For the text-containing cell, return its midpoint in [x, y] coordinate format. 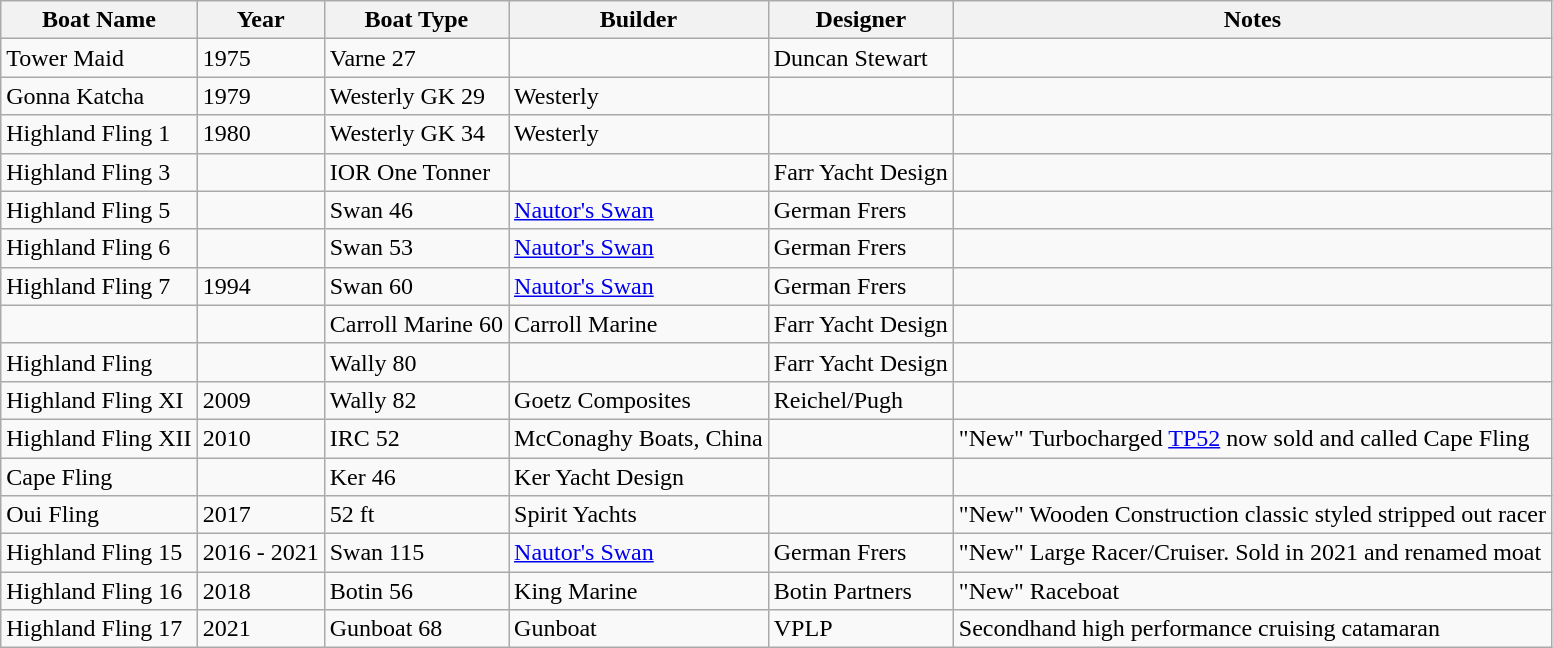
Carroll Marine [639, 324]
Secondhand high performance cruising catamaran [1252, 629]
2010 [260, 438]
Botin 56 [416, 591]
Highland Fling 5 [99, 210]
Reichel/Pugh [860, 400]
2021 [260, 629]
IOR One Tonner [416, 172]
Swan 46 [416, 210]
Highland Fling XI [99, 400]
Highland Fling [99, 362]
2018 [260, 591]
Swan 53 [416, 248]
"New" Large Racer/Cruiser. Sold in 2021 and renamed moat [1252, 553]
Highland Fling 3 [99, 172]
Wally 80 [416, 362]
Boat Name [99, 20]
Gunboat [639, 629]
Tower Maid [99, 58]
Spirit Yachts [639, 515]
Gunboat 68 [416, 629]
Cape Fling [99, 477]
Year [260, 20]
Highland Fling XII [99, 438]
Duncan Stewart [860, 58]
Carroll Marine 60 [416, 324]
"New" Turbocharged TP52 now sold and called Cape Fling [1252, 438]
2017 [260, 515]
Builder [639, 20]
Wally 82 [416, 400]
Botin Partners [860, 591]
Highland Fling 17 [99, 629]
1975 [260, 58]
Highland Fling 16 [99, 591]
Ker 46 [416, 477]
"New" Wooden Construction classic styled stripped out racer [1252, 515]
1980 [260, 134]
Notes [1252, 20]
Highland Fling 7 [99, 286]
Oui Fling [99, 515]
"New" Raceboat [1252, 591]
Swan 115 [416, 553]
Swan 60 [416, 286]
Highland Fling 1 [99, 134]
Gonna Katcha [99, 96]
VPLP [860, 629]
52 ft [416, 515]
1994 [260, 286]
Boat Type [416, 20]
Goetz Composites [639, 400]
Westerly GK 34 [416, 134]
McConaghy Boats, China [639, 438]
Ker Yacht Design [639, 477]
Designer [860, 20]
Highland Fling 15 [99, 553]
Highland Fling 6 [99, 248]
IRC 52 [416, 438]
2009 [260, 400]
King Marine [639, 591]
2016 - 2021 [260, 553]
1979 [260, 96]
Varne 27 [416, 58]
Westerly GK 29 [416, 96]
